Determine the [X, Y] coordinate at the center of the cell enclosing the given text.  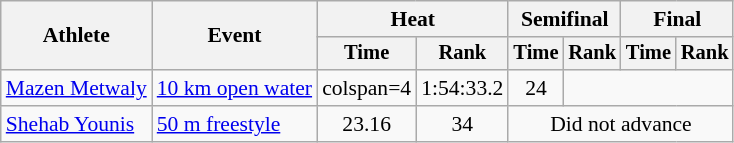
Did not advance [620, 124]
24 [536, 88]
23.16 [366, 124]
34 [462, 124]
Semifinal [564, 19]
Mazen Metwaly [76, 88]
Final [677, 19]
Athlete [76, 36]
Heat [412, 19]
1:54:33.2 [462, 88]
50 m freestyle [234, 124]
colspan=4 [366, 88]
Shehab Younis [76, 124]
Event [234, 36]
10 km open water [234, 88]
